Determine the (x, y) coordinate at the center of the cell enclosing the given text.  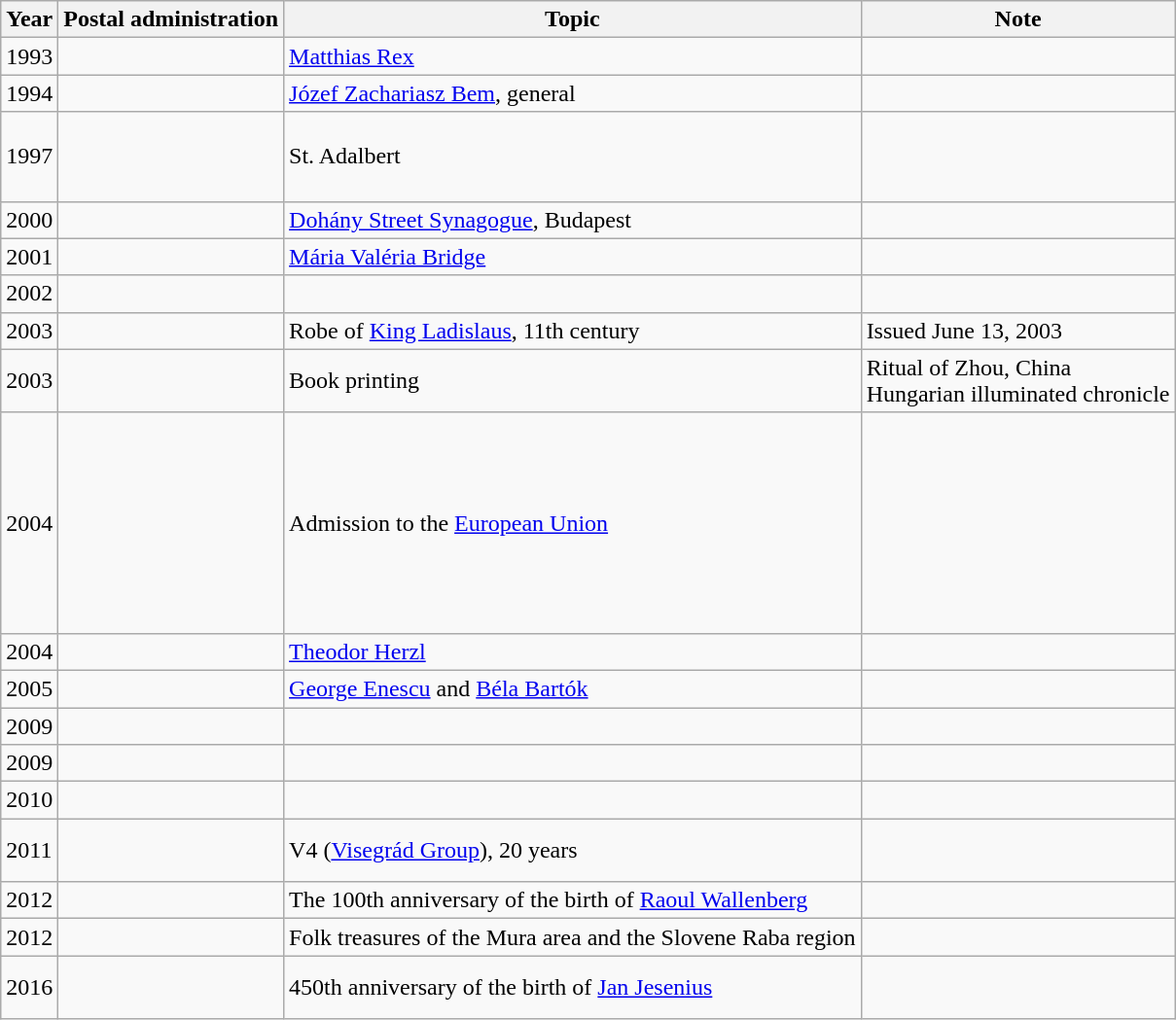
Postal administration (171, 19)
1993 (29, 56)
Dohány Street Synagogue, Budapest (573, 220)
The 100th anniversary of the birth of Raoul Wallenberg (573, 900)
Year (29, 19)
Ritual of Zhou, ChinaHungarian illuminated chronicle (1017, 381)
2010 (29, 800)
George Enescu and Béla Bartók (573, 688)
2002 (29, 294)
2011 (29, 850)
Robe of King Ladislaus, 11th century (573, 331)
1997 (29, 157)
2005 (29, 688)
2016 (29, 988)
Theodor Herzl (573, 651)
Mária Valéria Bridge (573, 257)
1994 (29, 93)
St. Adalbert (573, 157)
Book printing (573, 381)
V4 (Visegrád Group), 20 years (573, 850)
Folk treasures of the Mura area and the Slovene Raba region (573, 937)
Issued June 13, 2003 (1017, 331)
450th anniversary of the birth of Jan Jesenius (573, 988)
Topic (573, 19)
2000 (29, 220)
Józef Zachariasz Bem, general (573, 93)
Matthias Rex (573, 56)
Note (1017, 19)
2001 (29, 257)
Admission to the European Union (573, 523)
